Pinpoint the cell where the given text exists, returning its (x, y) midpoint coordinate. 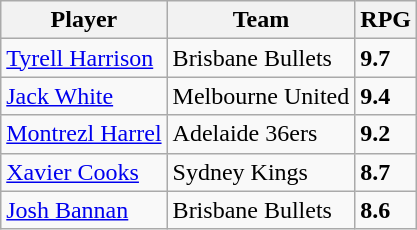
Sydney Kings (261, 172)
RPG (386, 20)
Melbourne United (261, 96)
Tyrell Harrison (84, 58)
Xavier Cooks (84, 172)
8.6 (386, 210)
9.2 (386, 134)
Adelaide 36ers (261, 134)
Montrezl Harrel (84, 134)
Player (84, 20)
9.4 (386, 96)
9.7 (386, 58)
Team (261, 20)
Jack White (84, 96)
Josh Bannan (84, 210)
8.7 (386, 172)
